Find where the given text appears and provide that cell's center as (x, y) coordinate. 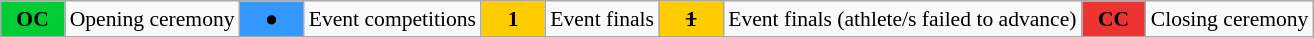
Event finals (602, 19)
Event competitions (392, 19)
Opening ceremony (152, 19)
CC (1114, 19)
Closing ceremony (1230, 19)
OC (32, 19)
● (272, 19)
Event finals (athlete/s failed to advance) (902, 19)
